Detect which cell encompasses the target text, then output its [X, Y] center coordinate. 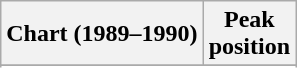
Chart (1989–1990) [102, 34]
Peakposition [249, 34]
